Provide the (x, y) coordinate of the cell's center where the given text is located.  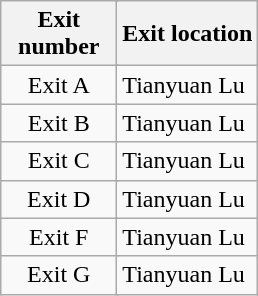
Exit number (59, 34)
Exit C (59, 161)
Exit A (59, 85)
Exit location (188, 34)
Exit G (59, 275)
Exit B (59, 123)
Exit F (59, 237)
Exit D (59, 199)
